Identify which cell holds the provided text, then report its (x, y) central coordinate. 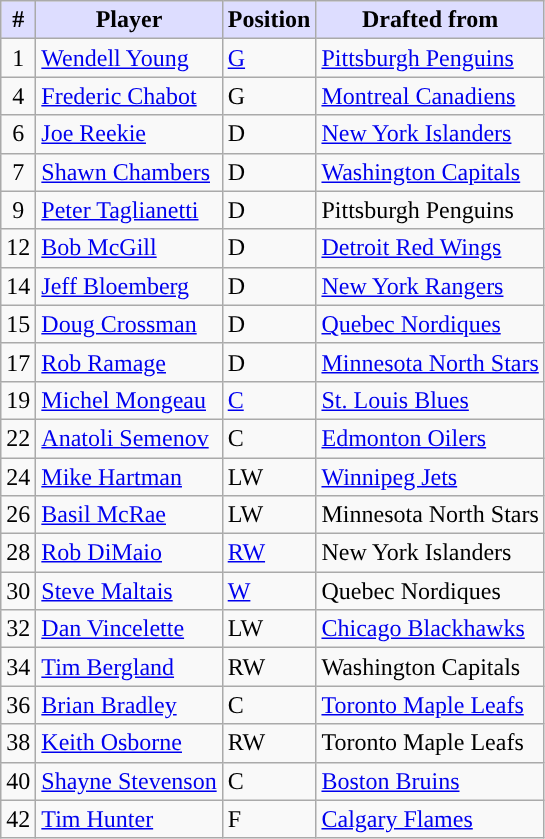
Brian Bradley (129, 705)
Shawn Chambers (129, 172)
4 (18, 96)
22 (18, 438)
Position (269, 20)
Edmonton Oilers (430, 438)
Peter Taglianetti (129, 210)
15 (18, 324)
Boston Bruins (430, 781)
Keith Osborne (129, 743)
Dan Vincelette (129, 629)
Rob Ramage (129, 362)
Michel Mongeau (129, 400)
Tim Bergland (129, 667)
# (18, 20)
Chicago Blackhawks (430, 629)
24 (18, 477)
6 (18, 134)
Detroit Red Wings (430, 248)
Frederic Chabot (129, 96)
19 (18, 400)
Calgary Flames (430, 819)
14 (18, 286)
Steve Maltais (129, 591)
Winnipeg Jets (430, 477)
Bob McGill (129, 248)
36 (18, 705)
Shayne Stevenson (129, 781)
W (269, 591)
12 (18, 248)
Rob DiMaio (129, 553)
1 (18, 58)
New York Rangers (430, 286)
32 (18, 629)
40 (18, 781)
Joe Reekie (129, 134)
7 (18, 172)
F (269, 819)
Wendell Young (129, 58)
38 (18, 743)
Tim Hunter (129, 819)
Basil McRae (129, 515)
Jeff Bloemberg (129, 286)
Doug Crossman (129, 324)
42 (18, 819)
Mike Hartman (129, 477)
Drafted from (430, 20)
26 (18, 515)
9 (18, 210)
Anatoli Semenov (129, 438)
17 (18, 362)
28 (18, 553)
Player (129, 20)
30 (18, 591)
34 (18, 667)
Montreal Canadiens (430, 96)
St. Louis Blues (430, 400)
